Find where the given text appears and provide that cell's center as [x, y] coordinate. 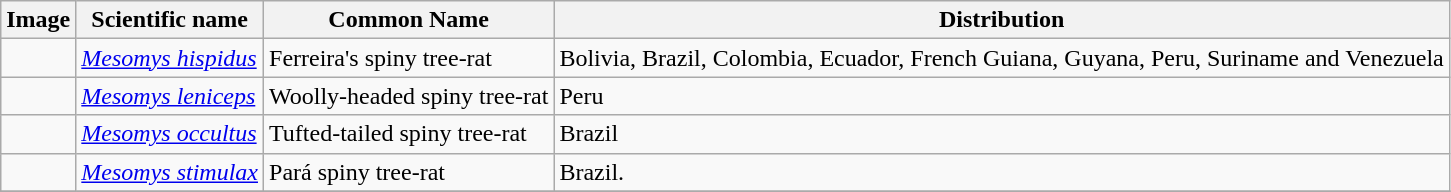
Tufted-tailed spiny tree-rat [409, 134]
Mesomys hispidus [170, 58]
Scientific name [170, 20]
Common Name [409, 20]
Mesomys stimulax [170, 172]
Peru [1002, 96]
Ferreira's spiny tree-rat [409, 58]
Woolly-headed spiny tree-rat [409, 96]
Brazil. [1002, 172]
Mesomys occultus [170, 134]
Pará spiny tree-rat [409, 172]
Image [38, 20]
Bolivia, Brazil, Colombia, Ecuador, French Guiana, Guyana, Peru, Suriname and Venezuela [1002, 58]
Mesomys leniceps [170, 96]
Distribution [1002, 20]
Brazil [1002, 134]
